Pinpoint the cell where the given text exists, returning its [X, Y] midpoint coordinate. 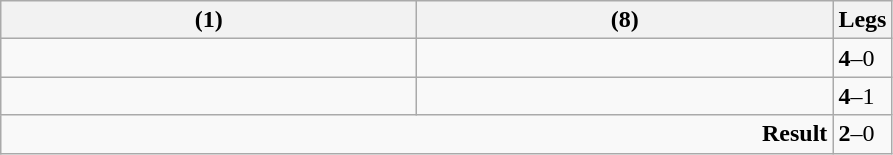
(1) [209, 20]
Result [417, 134]
Legs [862, 20]
2–0 [862, 134]
4–0 [862, 58]
(8) [625, 20]
4–1 [862, 96]
